Provide the (x, y) coordinate of the cell's center where the given text is located.  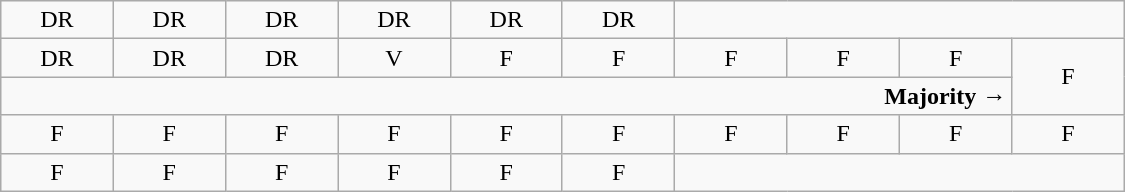
V (394, 58)
Majority → (506, 96)
